Detect which cell encompasses the target text, then output its [X, Y] center coordinate. 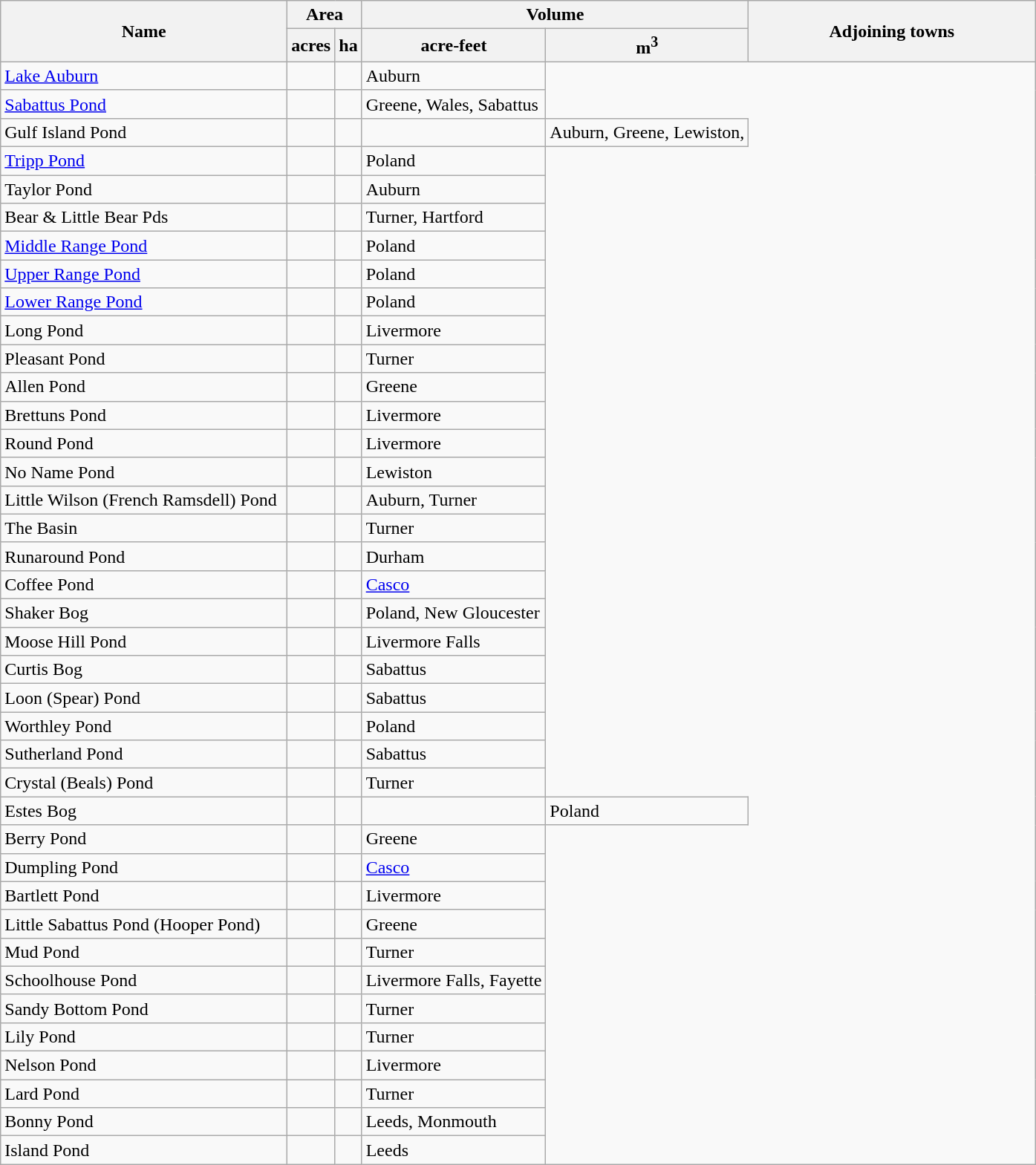
Little Sabattus Pond (Hooper Pond) [144, 924]
Nelson Pond [144, 1066]
Coffee Pond [144, 584]
Curtis Bog [144, 670]
acres [311, 46]
Estes Bog [144, 811]
Tripp Pond [144, 161]
Turner, Hartford [454, 218]
Taylor Pond [144, 189]
Schoolhouse Pond [144, 980]
Lily Pond [144, 1037]
Sabattus Pond [144, 104]
Brettuns Pond [144, 415]
Durham [454, 556]
Berry Pond [144, 839]
Island Pond [144, 1150]
Moose Hill Pond [144, 642]
Round Pond [144, 443]
Leeds, Monmouth [454, 1122]
Shaker Bog [144, 613]
Name [144, 31]
Long Pond [144, 330]
Little Wilson (French Ramsdell) Pond [144, 500]
Sutherland Pond [144, 754]
Greene, Wales, Sabattus [454, 104]
Bear & Little Bear Pds [144, 218]
The Basin [144, 528]
Loon (Spear) Pond [144, 698]
ha [348, 46]
Worthley Pond [144, 726]
Auburn, Greene, Lewiston, [648, 132]
Dumpling Pond [144, 867]
Allen Pond [144, 387]
Middle Range Pond [144, 246]
Upper Range Pond [144, 274]
Poland, New Gloucester [454, 613]
Gulf Island Pond [144, 132]
Lower Range Pond [144, 302]
m3 [648, 46]
Volume [556, 15]
No Name Pond [144, 471]
Lewiston [454, 471]
Livermore Falls, Fayette [454, 980]
Pleasant Pond [144, 359]
Auburn, Turner [454, 500]
Leeds [454, 1150]
Lard Pond [144, 1094]
acre-feet [454, 46]
Adjoining towns [892, 31]
Runaround Pond [144, 556]
Livermore Falls [454, 642]
Bonny Pond [144, 1122]
Lake Auburn [144, 76]
Area [325, 15]
Sandy Bottom Pond [144, 1008]
Crystal (Beals) Pond [144, 783]
Bartlett Pond [144, 895]
Mud Pond [144, 952]
